Detect which cell encompasses the target text, then output its [X, Y] center coordinate. 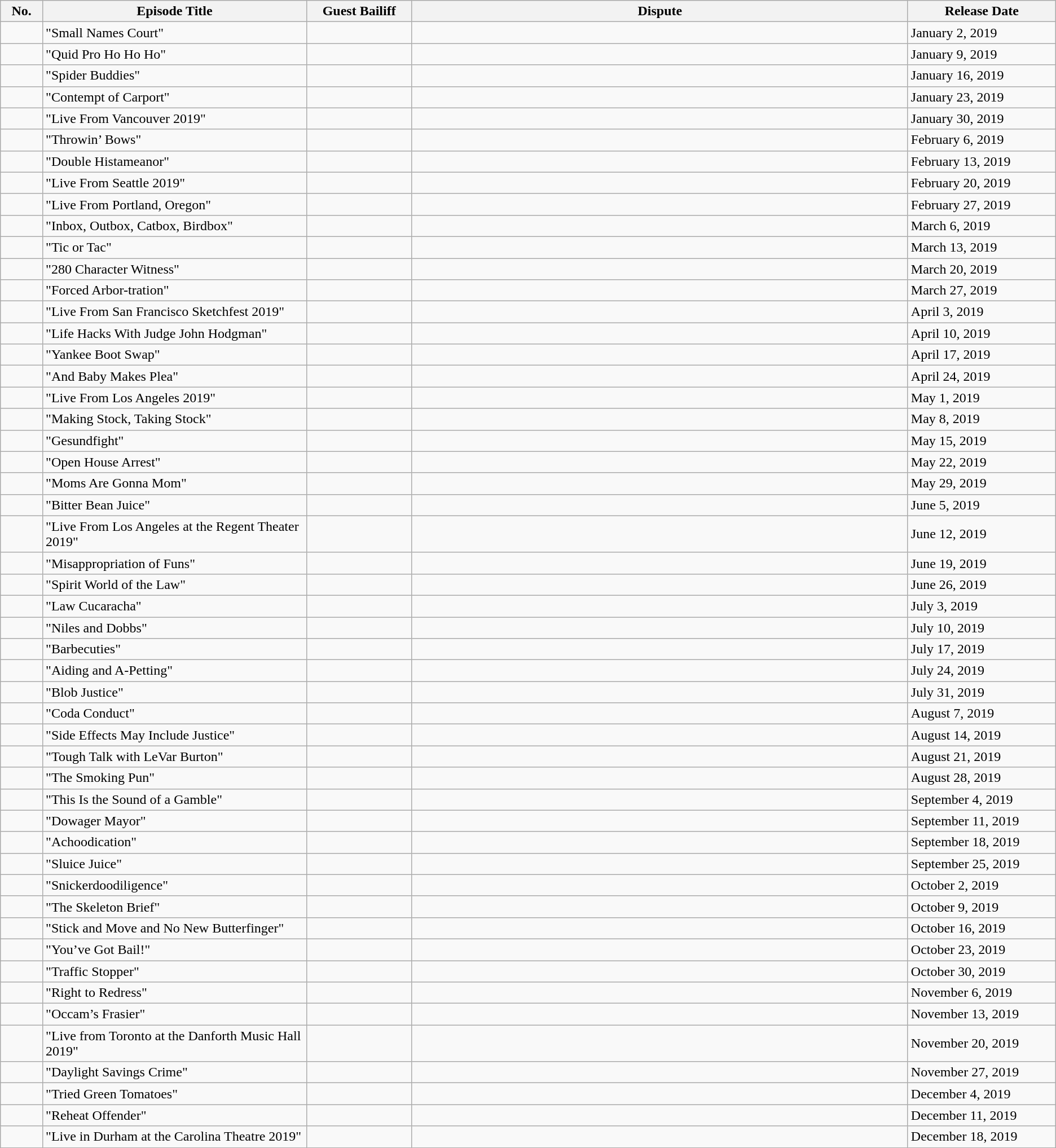
"Misappropriation of Funs" [175, 563]
October 2, 2019 [982, 885]
September 25, 2019 [982, 864]
"Tic or Tac" [175, 247]
November 20, 2019 [982, 1044]
"Snickerdoodiligence" [175, 885]
"Open House Arrest" [175, 462]
April 3, 2019 [982, 312]
"Sluice Juice" [175, 864]
"Gesundfight" [175, 441]
"Law Cucaracha" [175, 606]
"Double Histameanor" [175, 161]
"Coda Conduct" [175, 714]
April 24, 2019 [982, 376]
November 27, 2019 [982, 1072]
November 13, 2019 [982, 1014]
May 1, 2019 [982, 398]
"Live in Durham at the Carolina Theatre 2019" [175, 1137]
May 15, 2019 [982, 441]
"Live From Portland, Oregon" [175, 204]
"The Skeleton Brief" [175, 907]
September 4, 2019 [982, 799]
December 4, 2019 [982, 1094]
October 16, 2019 [982, 928]
October 9, 2019 [982, 907]
"Achoodication" [175, 842]
"Tried Green Tomatoes" [175, 1094]
July 10, 2019 [982, 628]
No. [21, 11]
January 2, 2019 [982, 33]
January 30, 2019 [982, 118]
October 30, 2019 [982, 971]
"Quid Pro Ho Ho Ho" [175, 54]
December 18, 2019 [982, 1137]
"Right to Redress" [175, 993]
"Making Stock, Taking Stock" [175, 419]
September 18, 2019 [982, 842]
April 17, 2019 [982, 355]
July 24, 2019 [982, 671]
"Tough Talk with LeVar Burton" [175, 756]
"Spirit World of the Law" [175, 584]
"Live From San Francisco Sketchfest 2019" [175, 312]
"Spider Buddies" [175, 76]
"Live From Vancouver 2019" [175, 118]
June 12, 2019 [982, 534]
"Traffic Stopper" [175, 971]
"Forced Arbor-tration" [175, 291]
February 13, 2019 [982, 161]
August 21, 2019 [982, 756]
June 26, 2019 [982, 584]
February 27, 2019 [982, 204]
"Niles and Dobbs" [175, 628]
June 19, 2019 [982, 563]
December 11, 2019 [982, 1115]
September 11, 2019 [982, 821]
"Live From Los Angeles 2019" [175, 398]
"Bitter Bean Juice" [175, 505]
May 22, 2019 [982, 462]
March 20, 2019 [982, 269]
"Aiding and A-Petting" [175, 671]
"Occam’s Frasier" [175, 1014]
"Side Effects May Include Justice" [175, 735]
"Live From Seattle 2019" [175, 183]
"Live From Los Angeles at the Regent Theater 2019" [175, 534]
January 16, 2019 [982, 76]
June 5, 2019 [982, 505]
Dispute [660, 11]
October 23, 2019 [982, 949]
August 7, 2019 [982, 714]
March 13, 2019 [982, 247]
"Barbecuties" [175, 649]
"Reheat Offender" [175, 1115]
"Stick and Move and No New Butterfinger" [175, 928]
April 10, 2019 [982, 333]
Guest Bailiff [359, 11]
"And Baby Makes Plea" [175, 376]
"Yankee Boot Swap" [175, 355]
"Dowager Mayor" [175, 821]
May 8, 2019 [982, 419]
"The Smoking Pun" [175, 778]
February 20, 2019 [982, 183]
January 23, 2019 [982, 97]
"Throwin’ Bows" [175, 140]
March 6, 2019 [982, 226]
"You’ve Got Bail!" [175, 949]
"Small Names Court" [175, 33]
May 29, 2019 [982, 483]
"Blob Justice" [175, 692]
"This Is the Sound of a Gamble" [175, 799]
"Inbox, Outbox, Catbox, Birdbox" [175, 226]
Release Date [982, 11]
July 31, 2019 [982, 692]
"Contempt of Carport" [175, 97]
July 17, 2019 [982, 649]
August 14, 2019 [982, 735]
July 3, 2019 [982, 606]
February 6, 2019 [982, 140]
November 6, 2019 [982, 993]
"Daylight Savings Crime" [175, 1072]
"Life Hacks With Judge John Hodgman" [175, 333]
March 27, 2019 [982, 291]
August 28, 2019 [982, 778]
January 9, 2019 [982, 54]
"Moms Are Gonna Mom" [175, 483]
Episode Title [175, 11]
"280 Character Witness" [175, 269]
"Live from Toronto at the Danforth Music Hall 2019" [175, 1044]
